Extract the (X, Y) coordinate from the center of the cell holding the provided text.  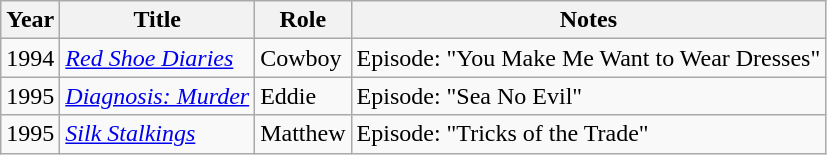
Red Shoe Diaries (158, 58)
Notes (588, 20)
1994 (30, 58)
Silk Stalkings (158, 134)
Role (303, 20)
Year (30, 20)
Cowboy (303, 58)
Episode: "You Make Me Want to Wear Dresses" (588, 58)
Matthew (303, 134)
Episode: "Sea No Evil" (588, 96)
Title (158, 20)
Eddie (303, 96)
Episode: "Tricks of the Trade" (588, 134)
Diagnosis: Murder (158, 96)
